Scan for the cell matching the given text and deliver its (x, y) coordinate at center. 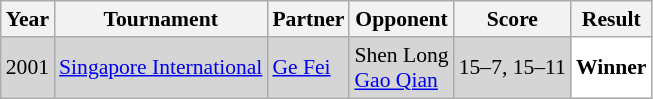
Winner (612, 68)
15–7, 15–11 (512, 68)
Singapore International (160, 68)
Opponent (401, 19)
Result (612, 19)
Score (512, 19)
Shen Long Gao Qian (401, 68)
2001 (28, 68)
Tournament (160, 19)
Year (28, 19)
Ge Fei (308, 68)
Partner (308, 19)
